Return the (X, Y) coordinate for the center point of the cell that contains the specified text.  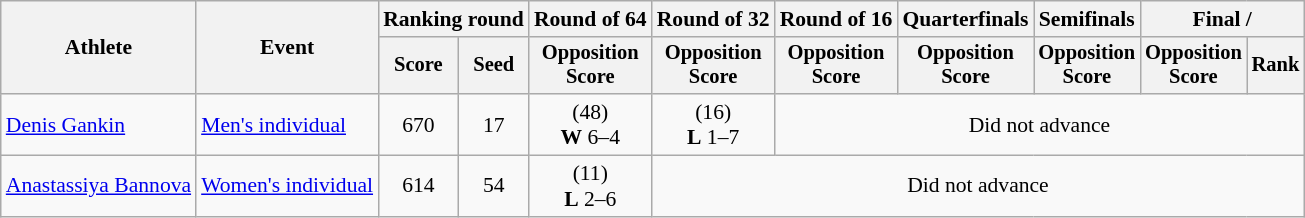
17 (494, 124)
Semifinals (1088, 19)
54 (494, 186)
(16)L 1–7 (714, 124)
Score (418, 66)
Round of 32 (714, 19)
614 (418, 186)
Anastassiya Bannova (98, 186)
Round of 16 (836, 19)
Seed (494, 66)
Men's individual (287, 124)
Athlete (98, 48)
Final / (1222, 19)
670 (418, 124)
Quarterfinals (965, 19)
Event (287, 48)
(11)L 2–6 (590, 186)
(48)W 6–4 (590, 124)
Round of 64 (590, 19)
Women's individual (287, 186)
Denis Gankin (98, 124)
Rank (1276, 66)
Ranking round (454, 19)
